Search for the cell housing the specified text and yield its (x, y) center coordinate. 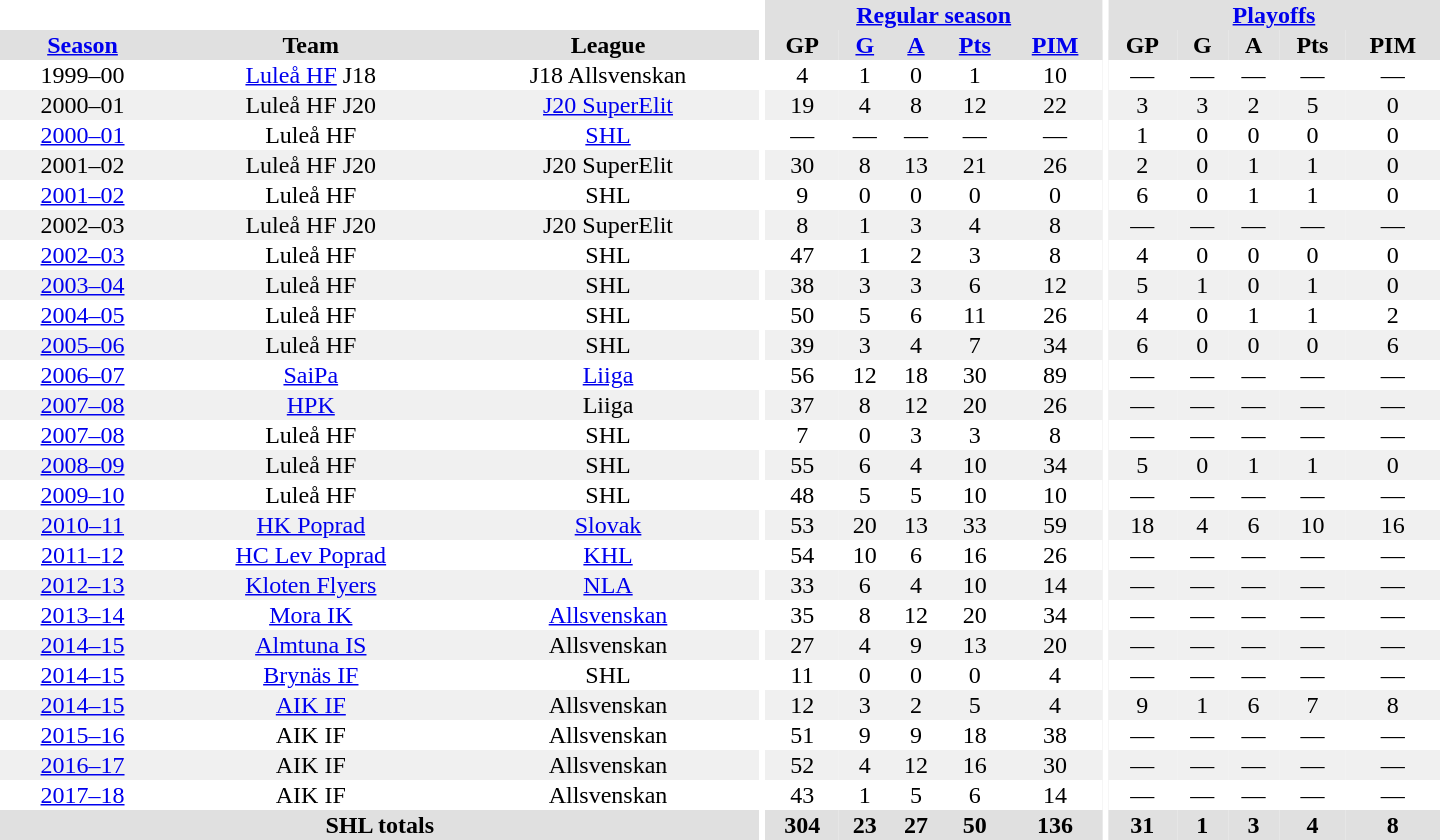
2012–13 (82, 585)
Slovak (608, 525)
Playoffs (1274, 15)
League (608, 45)
Mora IK (311, 615)
2010–11 (82, 525)
51 (802, 735)
21 (975, 165)
Luleå HF J18 (311, 75)
2005–06 (82, 345)
31 (1142, 825)
43 (802, 795)
HPK (311, 405)
2015–16 (82, 735)
J18 Allsvenskan (608, 75)
48 (802, 495)
SHL totals (380, 825)
Almtuna IS (311, 645)
1999–00 (82, 75)
2009–10 (82, 495)
19 (802, 105)
2016–17 (82, 765)
2008–09 (82, 465)
2003–04 (82, 285)
304 (802, 825)
59 (1055, 525)
35 (802, 615)
2006–07 (82, 375)
Regular season (934, 15)
KHL (608, 555)
23 (864, 825)
Team (311, 45)
2017–18 (82, 795)
52 (802, 765)
2004–05 (82, 315)
89 (1055, 375)
54 (802, 555)
Season (82, 45)
HC Lev Poprad (311, 555)
HK Poprad (311, 525)
47 (802, 255)
39 (802, 345)
Brynäs IF (311, 675)
53 (802, 525)
136 (1055, 825)
NLA (608, 585)
2011–12 (82, 555)
Kloten Flyers (311, 585)
37 (802, 405)
56 (802, 375)
SaiPa (311, 375)
2013–14 (82, 615)
22 (1055, 105)
55 (802, 465)
